Pinpoint the cell where the given text exists, returning its [X, Y] midpoint coordinate. 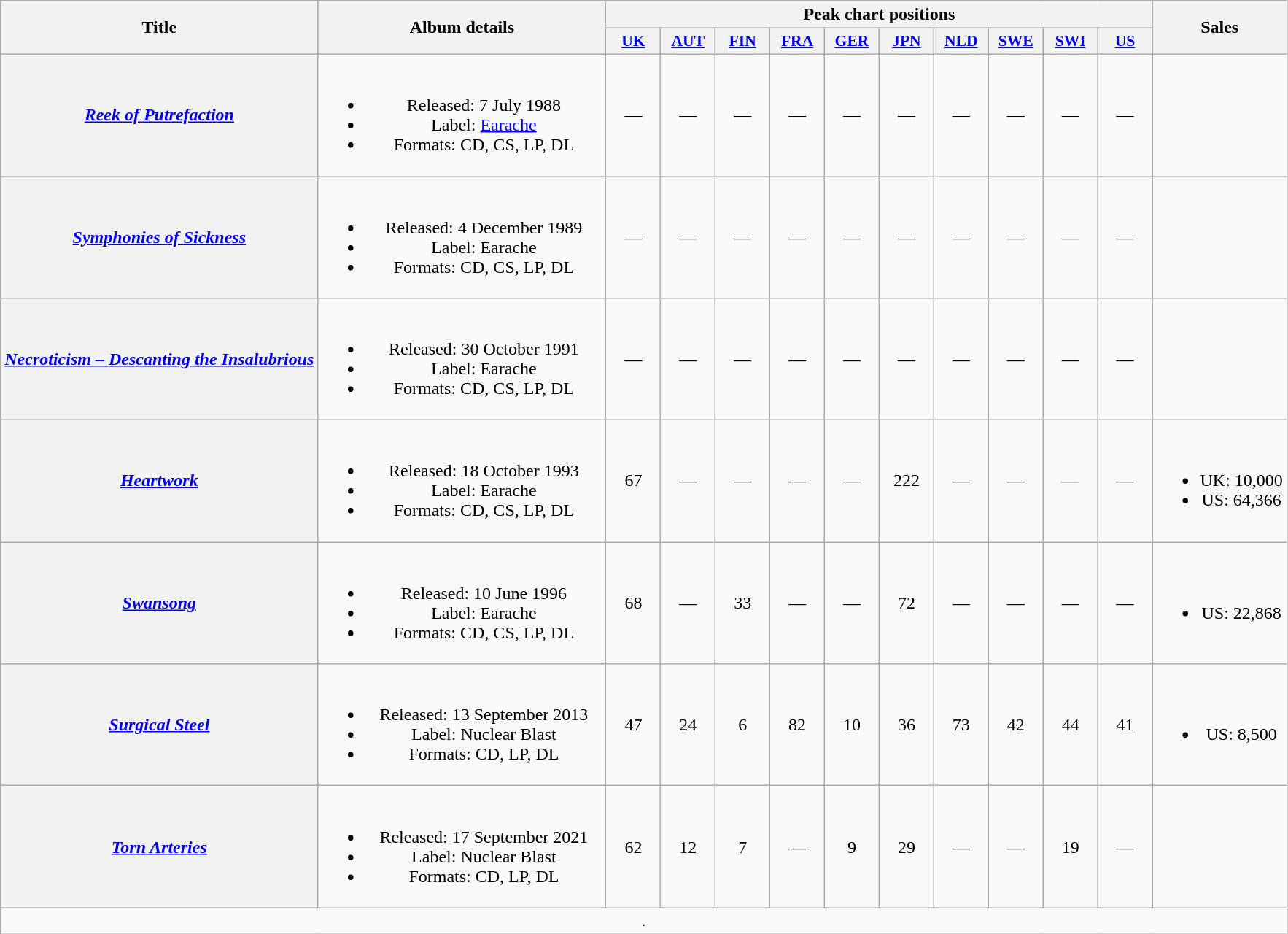
Released: 30 October 1991Label: EaracheFormats: CD, CS, LP, DL [462, 359]
Reek of Putrefaction [159, 115]
Necroticism – Descanting the Insalubrious [159, 359]
NLD [961, 42]
US: 8,500 [1219, 725]
19 [1071, 846]
US: 22,868 [1219, 603]
29 [906, 846]
FRA [798, 42]
Heartwork [159, 482]
JPN [906, 42]
Swansong [159, 603]
72 [906, 603]
Sales [1219, 28]
44 [1071, 725]
Released: 18 October 1993Label: EaracheFormats: CD, CS, LP, DL [462, 482]
Peak chart positions [880, 15]
73 [961, 725]
Released: 10 June 1996Label: EaracheFormats: CD, CS, LP, DL [462, 603]
Surgical Steel [159, 725]
Released: 17 September 2021Label: Nuclear BlastFormats: CD, LP, DL [462, 846]
222 [906, 482]
62 [633, 846]
12 [688, 846]
82 [798, 725]
Released: 7 July 1988Label: EaracheFormats: CD, CS, LP, DL [462, 115]
7 [742, 846]
47 [633, 725]
Released: 13 September 2013Label: Nuclear BlastFormats: CD, LP, DL [462, 725]
41 [1125, 725]
33 [742, 603]
67 [633, 482]
24 [688, 725]
10 [852, 725]
. [644, 921]
68 [633, 603]
UK: 10,000US: 64,366 [1219, 482]
Album details [462, 28]
36 [906, 725]
FIN [742, 42]
9 [852, 846]
Symphonies of Sickness [159, 238]
SWE [1015, 42]
Released: 4 December 1989Label: EaracheFormats: CD, CS, LP, DL [462, 238]
42 [1015, 725]
Title [159, 28]
6 [742, 725]
Torn Arteries [159, 846]
UK [633, 42]
US [1125, 42]
GER [852, 42]
AUT [688, 42]
SWI [1071, 42]
